Find where the given text appears and provide that cell's center as [X, Y] coordinate. 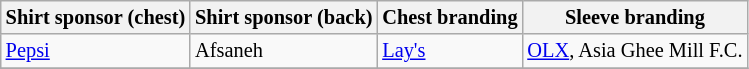
Chest branding [450, 17]
Sleeve branding [634, 17]
Shirt sponsor (chest) [96, 17]
Shirt sponsor (back) [284, 17]
OLX, Asia Ghee Mill F.C. [634, 51]
Lay's [450, 51]
Afsaneh [284, 51]
Pepsi [96, 51]
